Scan for the cell matching the given text and deliver its [x, y] coordinate at center. 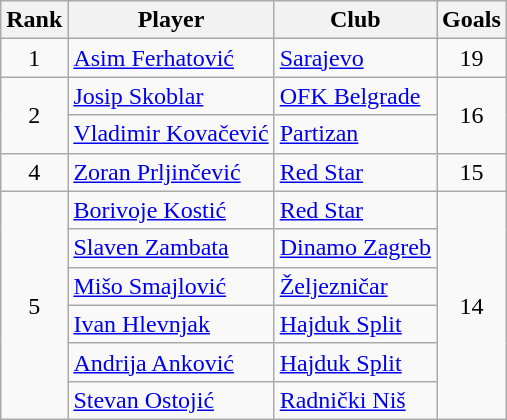
16 [472, 115]
Borivoje Kostić [171, 210]
Asim Ferhatović [171, 58]
Josip Skoblar [171, 96]
Vladimir Kovačević [171, 134]
4 [34, 172]
OFK Belgrade [355, 96]
Rank [34, 20]
19 [472, 58]
Ivan Hlevnjak [171, 324]
Radnički Niš [355, 400]
15 [472, 172]
Mišo Smajlović [171, 286]
2 [34, 115]
Sarajevo [355, 58]
1 [34, 58]
Partizan [355, 134]
Dinamo Zagreb [355, 248]
Stevan Ostojić [171, 400]
Player [171, 20]
Zoran Prljinčević [171, 172]
Club [355, 20]
Goals [472, 20]
14 [472, 305]
5 [34, 305]
Željezničar [355, 286]
Andrija Anković [171, 362]
Slaven Zambata [171, 248]
